Provide the (x, y) coordinate of the cell's center where the given text is located.  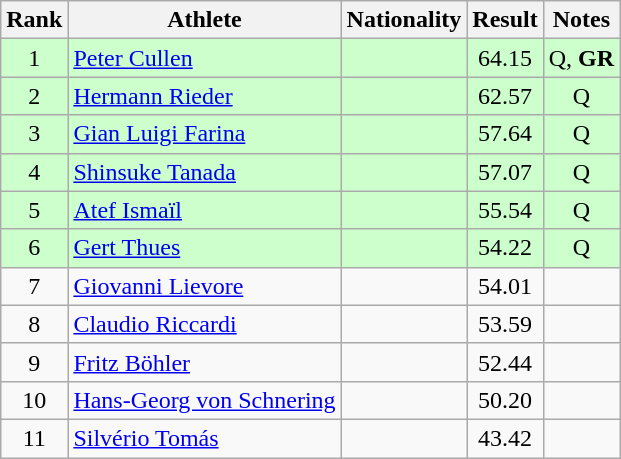
Rank (34, 20)
Silvério Tomás (204, 438)
Hans-Georg von Schnering (204, 400)
Result (505, 20)
43.42 (505, 438)
Giovanni Lievore (204, 286)
2 (34, 96)
Hermann Rieder (204, 96)
10 (34, 400)
1 (34, 58)
Gian Luigi Farina (204, 134)
5 (34, 210)
Peter Cullen (204, 58)
53.59 (505, 324)
64.15 (505, 58)
Nationality (404, 20)
Fritz Böhler (204, 362)
8 (34, 324)
3 (34, 134)
54.22 (505, 248)
11 (34, 438)
6 (34, 248)
4 (34, 172)
62.57 (505, 96)
Claudio Riccardi (204, 324)
57.07 (505, 172)
54.01 (505, 286)
Gert Thues (204, 248)
7 (34, 286)
Atef Ismaïl (204, 210)
50.20 (505, 400)
9 (34, 362)
Athlete (204, 20)
57.64 (505, 134)
52.44 (505, 362)
Notes (581, 20)
Q, GR (581, 58)
55.54 (505, 210)
Shinsuke Tanada (204, 172)
